Provide the (X, Y) coordinate of the cell's center where the given text is located.  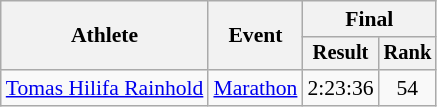
Athlete (105, 36)
Rank (408, 54)
Result (340, 54)
Marathon (255, 88)
Event (255, 36)
Final (369, 19)
Tomas Hilifa Rainhold (105, 88)
2:23:36 (340, 88)
54 (408, 88)
